For the text-containing cell, return its midpoint in (X, Y) coordinate format. 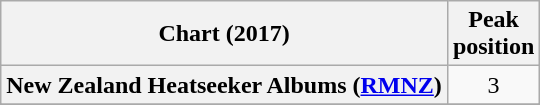
Peak position (493, 34)
3 (493, 85)
New Zealand Heatseeker Albums (RMNZ) (224, 85)
Chart (2017) (224, 34)
